Find where the given text appears and provide that cell's center as (X, Y) coordinate. 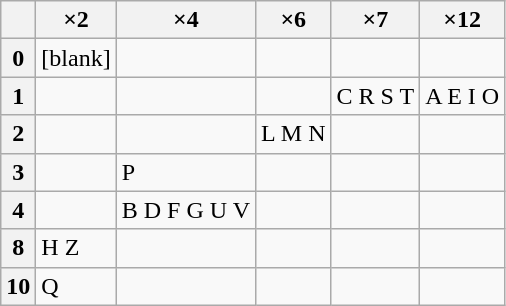
L M N (293, 134)
H Z (76, 248)
×7 (376, 20)
[blank] (76, 58)
P (186, 172)
8 (18, 248)
C R S T (376, 96)
1 (18, 96)
0 (18, 58)
B D F G U V (186, 210)
×12 (462, 20)
×4 (186, 20)
3 (18, 172)
Q (76, 286)
2 (18, 134)
4 (18, 210)
×6 (293, 20)
×2 (76, 20)
A E I O (462, 96)
10 (18, 286)
